Extract the (x, y) coordinate from the center of the cell holding the provided text.  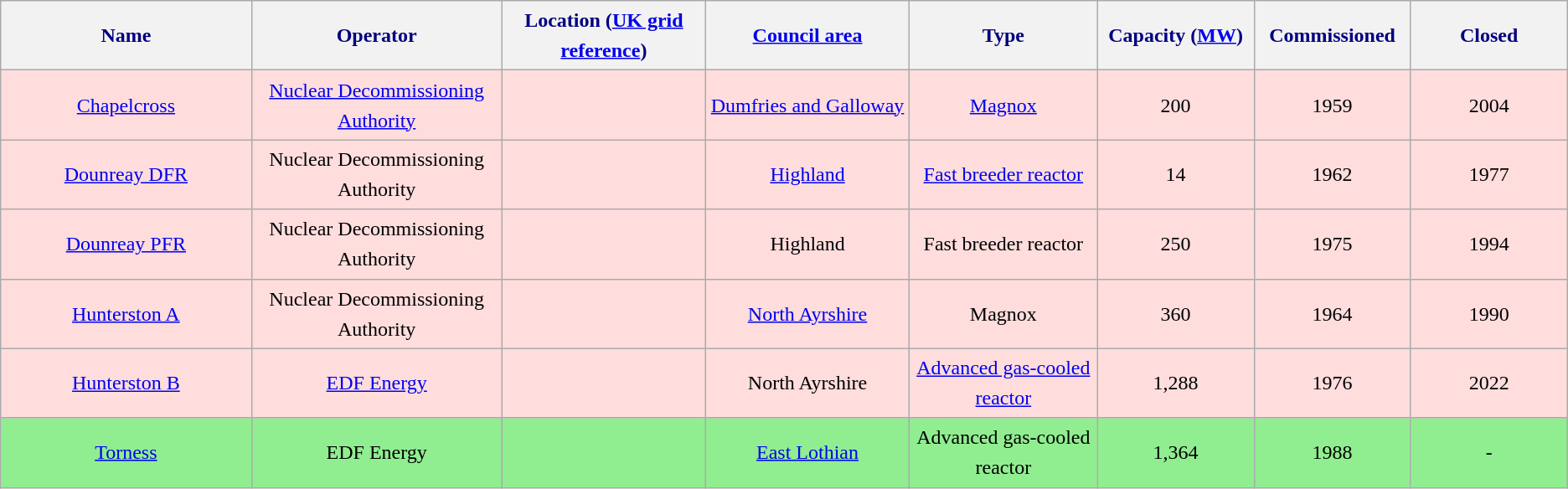
1964 (1332, 313)
Location (UK grid reference) (603, 35)
200 (1176, 106)
14 (1176, 174)
1988 (1332, 452)
Capacity (MW) (1176, 35)
1,288 (1176, 383)
1,364 (1176, 452)
Council area (807, 35)
Dounreay DFR (126, 174)
2022 (1489, 383)
- (1489, 452)
1976 (1332, 383)
1990 (1489, 313)
250 (1176, 244)
Commissioned (1332, 35)
Hunterston A (126, 313)
360 (1176, 313)
Closed (1489, 35)
1975 (1332, 244)
Operator (377, 35)
2004 (1489, 106)
1959 (1332, 106)
Dumfries and Galloway (807, 106)
Dounreay PFR (126, 244)
1962 (1332, 174)
Name (126, 35)
East Lothian (807, 452)
1994 (1489, 244)
Torness (126, 452)
Type (1003, 35)
Hunterston B (126, 383)
Chapelcross (126, 106)
1977 (1489, 174)
